Detect which cell encompasses the target text, then output its (X, Y) center coordinate. 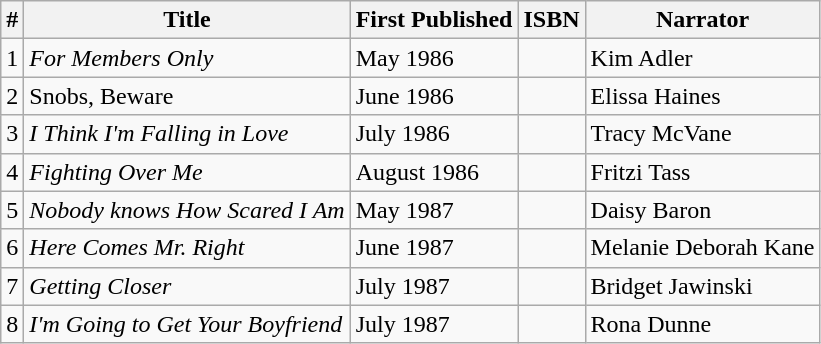
4 (12, 172)
# (12, 20)
Getting Closer (187, 286)
June 1987 (434, 248)
For Members Only (187, 58)
Kim Adler (702, 58)
Bridget Jawinski (702, 286)
May 1987 (434, 210)
2 (12, 96)
Narrator (702, 20)
7 (12, 286)
Nobody knows How Scared I Am (187, 210)
Here Comes Mr. Right (187, 248)
ISBN (552, 20)
Fritzi Tass (702, 172)
3 (12, 134)
I Think I'm Falling in Love (187, 134)
5 (12, 210)
Daisy Baron (702, 210)
August 1986 (434, 172)
1 (12, 58)
I'm Going to Get Your Boyfriend (187, 324)
Snobs, Beware (187, 96)
Rona Dunne (702, 324)
June 1986 (434, 96)
8 (12, 324)
Title (187, 20)
6 (12, 248)
Melanie Deborah Kane (702, 248)
Fighting Over Me (187, 172)
July 1986 (434, 134)
Tracy McVane (702, 134)
First Published (434, 20)
Elissa Haines (702, 96)
May 1986 (434, 58)
